Extract the (x, y) coordinate from the center of the cell holding the provided text.  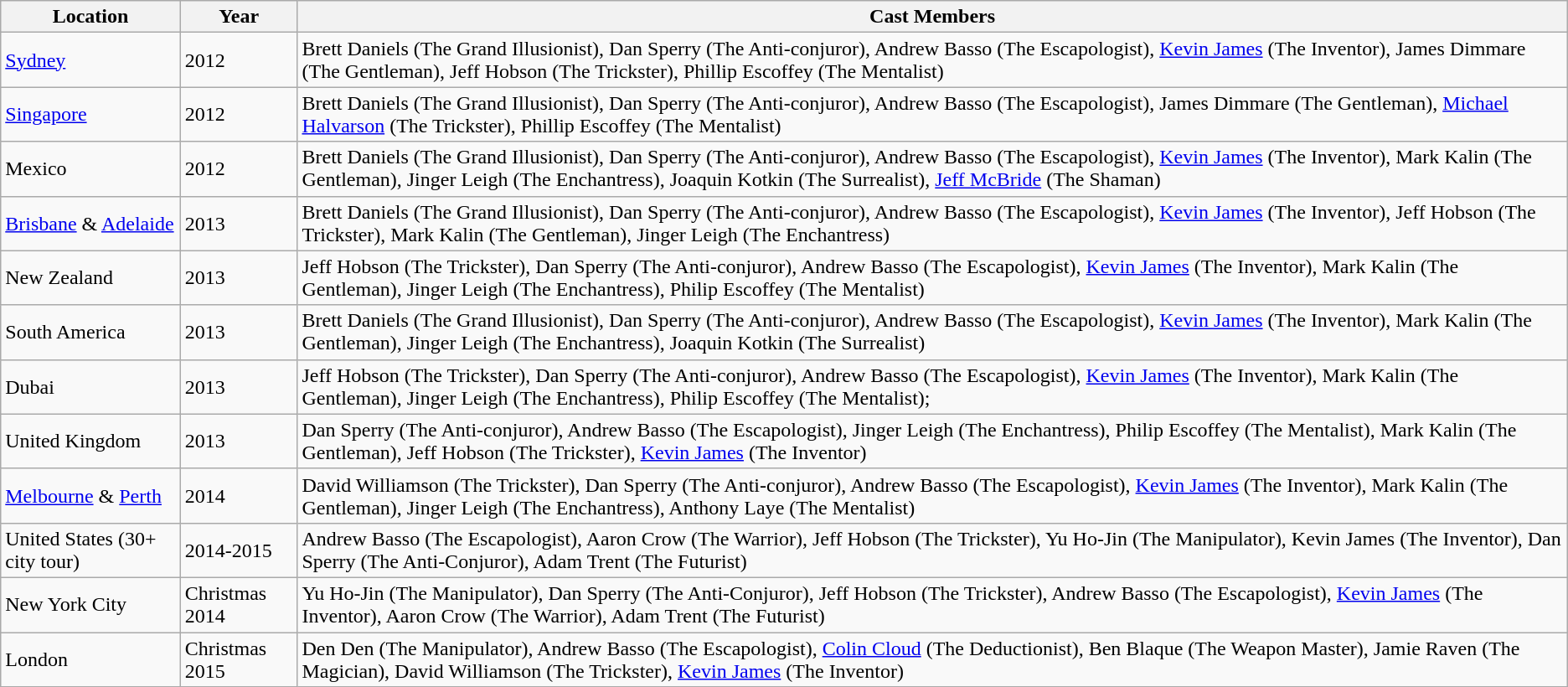
2014 (239, 496)
Cast Members (932, 17)
Year (239, 17)
South America (90, 332)
Dubai (90, 387)
London (90, 659)
United States (30+ city tour) (90, 550)
Location (90, 17)
Sydney (90, 60)
Melbourne & Perth (90, 496)
2014-2015 (239, 550)
Christmas 2014 (239, 605)
Brisbane & Adelaide (90, 223)
New Zealand (90, 278)
Christmas 2015 (239, 659)
New York City (90, 605)
Singapore (90, 114)
United Kingdom (90, 441)
Mexico (90, 169)
